Return [X, Y] of the center of cell containing provided text 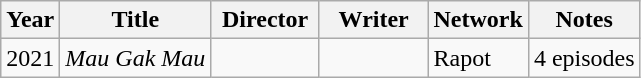
2021 [30, 58]
Director [266, 20]
Rapot [478, 58]
4 episodes [584, 58]
Network [478, 20]
Title [136, 20]
Year [30, 20]
Mau Gak Mau [136, 58]
Notes [584, 20]
Writer [374, 20]
